Search for the cell housing the specified text and yield its [X, Y] center coordinate. 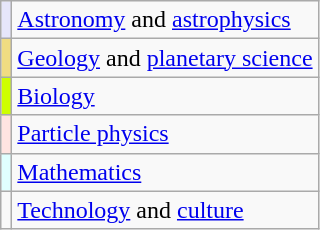
Astronomy and astrophysics [165, 20]
Particle physics [165, 134]
Biology [165, 96]
Mathematics [165, 172]
Geology and planetary science [165, 58]
Technology and culture [165, 210]
